Pinpoint the cell where the given text exists, returning its (X, Y) midpoint coordinate. 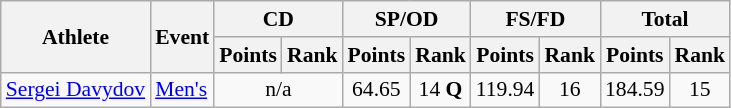
64.65 (377, 90)
16 (570, 90)
184.59 (634, 90)
Sergei Davydov (76, 90)
Athlete (76, 36)
Men's (182, 90)
Total (665, 19)
119.94 (506, 90)
SP/OD (407, 19)
n/a (278, 90)
15 (700, 90)
14 Q (440, 90)
Event (182, 36)
FS/FD (536, 19)
CD (278, 19)
